From the cell containing the given text, extract its center point as [x, y] coordinate. 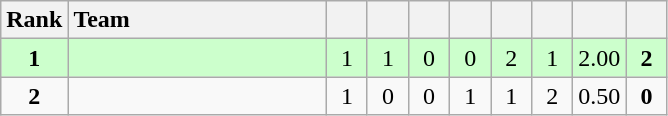
Rank [34, 20]
2.00 [600, 58]
0.50 [600, 96]
Team [198, 20]
